From the cell containing the given text, extract its center point as (x, y) coordinate. 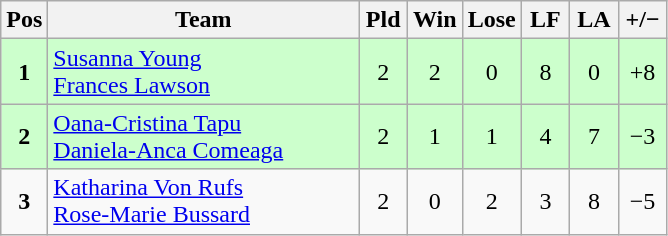
Pld (384, 20)
LA (594, 20)
Team (204, 20)
Pos (24, 20)
7 (594, 136)
+/− (642, 20)
4 (546, 136)
Oana-Cristina Tapu Daniela-Anca Comeaga (204, 136)
Susanna Young Frances Lawson (204, 72)
Katharina Von Rufs Rose-Marie Bussard (204, 202)
Lose (492, 20)
LF (546, 20)
Win (434, 20)
−3 (642, 136)
+8 (642, 72)
−5 (642, 202)
